For the text-containing cell, return its midpoint in [x, y] coordinate format. 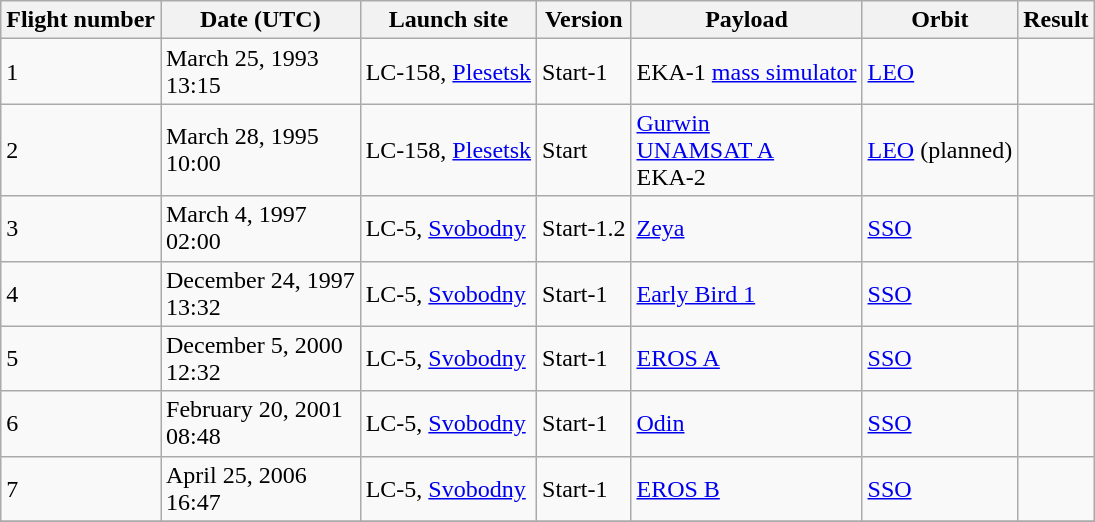
Version [584, 20]
3 [81, 228]
7 [81, 488]
Zeya [746, 228]
LEO (planned) [940, 150]
GurwinUNAMSAT AEKA-2 [746, 150]
6 [81, 424]
Flight number [81, 20]
EROS A [746, 358]
EKA-1 mass simulator [746, 72]
4 [81, 294]
2 [81, 150]
Date (UTC) [260, 20]
Early Bird 1 [746, 294]
February 20, 200108:48 [260, 424]
December 5, 200012:32 [260, 358]
Payload [746, 20]
April 25, 200616:47 [260, 488]
March 4, 199702:00 [260, 228]
1 [81, 72]
December 24, 199713:32 [260, 294]
5 [81, 358]
Start [584, 150]
Launch site [448, 20]
EROS B [746, 488]
Start-1.2 [584, 228]
Orbit [940, 20]
Odin [746, 424]
March 28, 199510:00 [260, 150]
Result [1056, 20]
LEO [940, 72]
March 25, 199313:15 [260, 72]
